Scan for the cell matching the given text and deliver its (X, Y) coordinate at center. 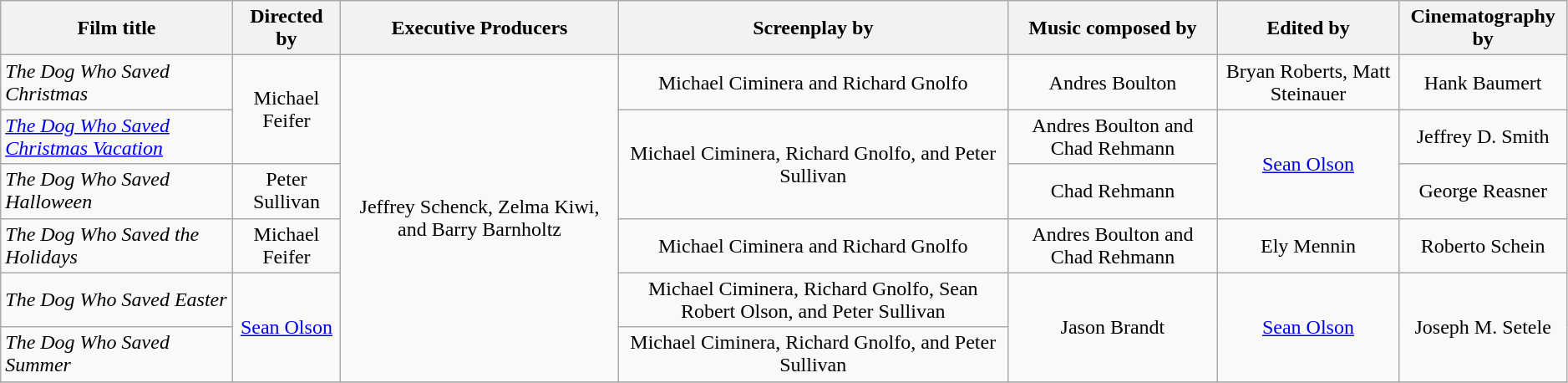
Music composed by (1113, 28)
Andres Boulton (1113, 82)
George Reasner (1483, 191)
The Dog Who Saved the Holidays (117, 246)
The Dog Who Saved Christmas (117, 82)
The Dog Who Saved Halloween (117, 191)
The Dog Who Saved Summer (117, 355)
Directed by (286, 28)
Screenplay by (813, 28)
Michael Ciminera, Richard Gnolfo, Sean Robert Olson, and Peter Sullivan (813, 299)
Bryan Roberts, Matt Steinauer (1308, 82)
Cinematography by (1483, 28)
Executive Producers (480, 28)
The Dog Who Saved Christmas Vacation (117, 137)
Joseph M. Setele (1483, 327)
Chad Rehmann (1113, 191)
Edited by (1308, 28)
Roberto Schein (1483, 246)
Film title (117, 28)
Hank Baumert (1483, 82)
Ely Mennin (1308, 246)
Jeffrey D. Smith (1483, 137)
Jeffrey Schenck, Zelma Kiwi, and Barry Barnholtz (480, 218)
Peter Sullivan (286, 191)
The Dog Who Saved Easter (117, 299)
Jason Brandt (1113, 327)
